Capture the cell that displays the provided text and extract its (X, Y) central coordinate. 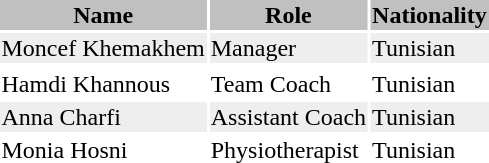
Team Coach (288, 84)
Hamdi Khannous (103, 84)
Nationality (430, 15)
Assistant Coach (288, 117)
Manager (288, 48)
Moncef Khemakhem (103, 48)
Role (288, 15)
Name (103, 15)
Anna Charfi (103, 117)
